Provide the (x, y) coordinate of the cell's center where the given text is located.  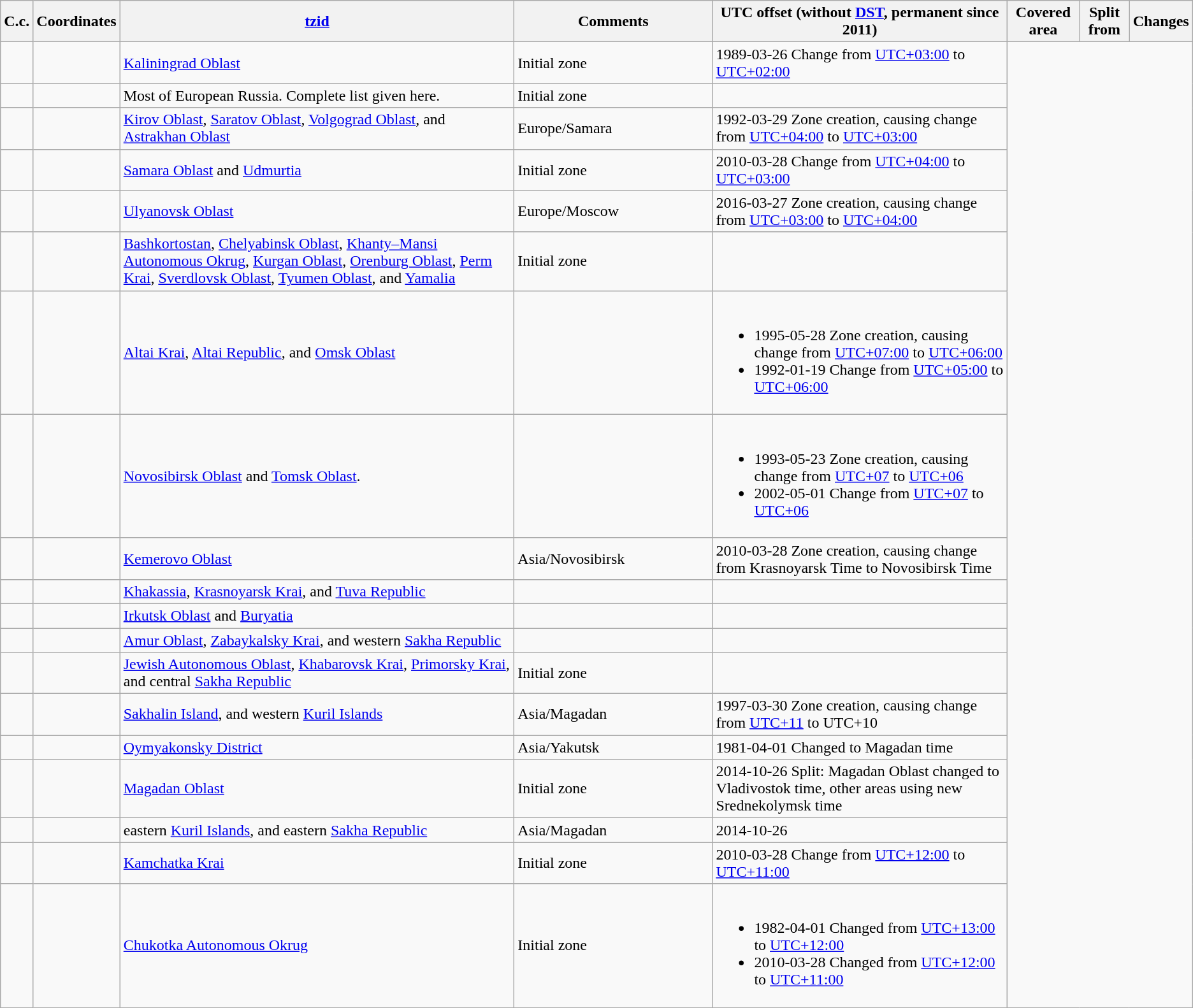
Chukotka Autonomous Okrug (317, 946)
1982-04-01 Changed from UTC+13:00 to UTC+12:002010-03-28 Changed from UTC+12:00 to UTC+11:00 (860, 946)
2016-03-27 Zone creation, causing change from UTC+03:00 to UTC+04:00 (860, 212)
C.c. (17, 22)
Samara Oblast and Udmurtia (317, 169)
Sakhalin Island, and western Kuril Islands (317, 715)
Most of European Russia. Complete list given here. (317, 96)
Magadan Oblast (317, 789)
2014-10-26 (860, 830)
Kamchatka Krai (317, 863)
Irkutsk Oblast and Buryatia (317, 616)
Ulyanovsk Oblast (317, 212)
2014-10-26 Split: Magadan Oblast changed to Vladivostok time, other areas using new Srednekolymsk time (860, 789)
Oymyakonsky District (317, 747)
1981-04-01 Changed to Magadan time (860, 747)
Asia/Novosibirsk (613, 558)
Jewish Autonomous Oblast, Khabarovsk Krai, Primorsky Krai, and central Sakha Republic (317, 673)
Kirov Oblast, Saratov Oblast, Volgograd Oblast, and Astrakhan Oblast (317, 129)
1992-03-29 Zone creation, causing change from UTC+04:00 to UTC+03:00 (860, 129)
Changes (1161, 22)
2010-03-28 Change from UTC+12:00 to UTC+11:00 (860, 863)
2010-03-28 Zone creation, causing change from Krasnoyarsk Time to Novosibirsk Time (860, 558)
1989-03-26 Change from UTC+03:00 to UTC+02:00 (860, 62)
2010-03-28 Change from UTC+04:00 to UTC+03:00 (860, 169)
eastern Kuril Islands, and eastern Sakha Republic (317, 830)
Comments (613, 22)
1995-05-28 Zone creation, causing change from UTC+07:00 to UTC+06:00 1992-01-19 Change from UTC+05:00 to UTC+06:00 (860, 352)
Covered area (1043, 22)
UTC offset (without DST, permanent since 2011) (860, 22)
1993-05-23 Zone creation, causing change from UTC+07 to UTC+062002-05-01 Change from UTC+07 to UTC+06 (860, 476)
Europe/Samara (613, 129)
Novosibirsk Oblast and Tomsk Oblast. (317, 476)
tzid (317, 22)
Kemerovo Oblast (317, 558)
Kaliningrad Oblast (317, 62)
Split from (1104, 22)
Coordinates (76, 22)
Altai Krai, Altai Republic, and Omsk Oblast (317, 352)
Europe/Moscow (613, 212)
1997-03-30 Zone creation, causing change from UTC+11 to UTC+10 (860, 715)
Asia/Yakutsk (613, 747)
Khakassia, Krasnoyarsk Krai, and Tuva Republic (317, 591)
Amur Oblast, Zabaykalsky Krai, and western Sakha Republic (317, 640)
